Return [x, y] of the center of cell containing provided text 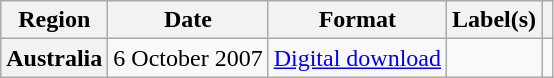
Date [188, 20]
Format [357, 20]
Label(s) [494, 20]
6 October 2007 [188, 58]
Australia [54, 58]
Region [54, 20]
Digital download [357, 58]
